Detect which cell encompasses the target text, then output its [x, y] center coordinate. 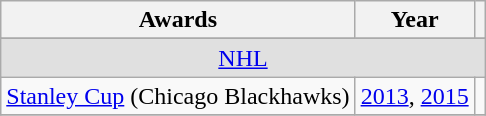
2013, 2015 [414, 96]
Awards [178, 20]
Stanley Cup (Chicago Blackhawks) [178, 96]
NHL [243, 58]
Year [414, 20]
